Return [x, y] of the center of cell containing provided text 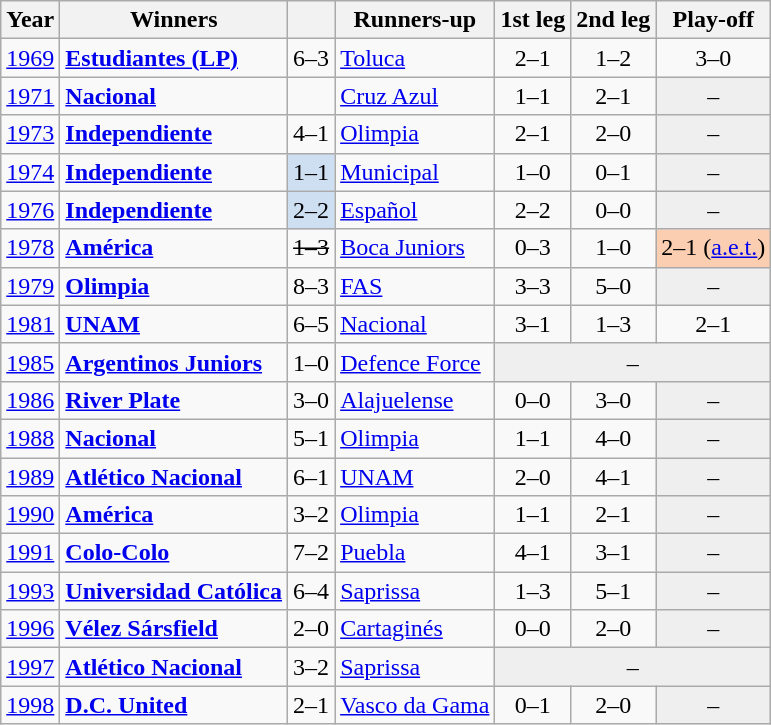
Estudiantes (LP) [174, 58]
6–4 [312, 591]
Winners [174, 20]
Colo-Colo [174, 553]
1st leg [533, 20]
1973 [30, 134]
1988 [30, 438]
3–3 [533, 286]
1971 [30, 96]
2nd leg [614, 20]
Vélez Sársfield [174, 629]
1979 [30, 286]
Argentinos Juniors [174, 362]
Municipal [415, 172]
6–5 [312, 324]
Universidad Católica [174, 591]
Year [30, 20]
Vasco da Gama [415, 705]
1996 [30, 629]
1974 [30, 172]
1981 [30, 324]
1997 [30, 667]
Puebla [415, 553]
Play-off [714, 20]
1978 [30, 248]
1993 [30, 591]
Toluca [415, 58]
1969 [30, 58]
1989 [30, 477]
Cruz Azul [415, 96]
Boca Juniors [415, 248]
6–1 [312, 477]
8–3 [312, 286]
FAS [415, 286]
6–3 [312, 58]
Cartaginés [415, 629]
1990 [30, 515]
1985 [30, 362]
5–0 [614, 286]
1986 [30, 400]
0–3 [533, 248]
Alajuelense [415, 400]
River Plate [174, 400]
Defence Force [415, 362]
2–1 (a.e.t.) [714, 248]
D.C. United [174, 705]
Español [415, 210]
1–2 [614, 58]
7–2 [312, 553]
1998 [30, 705]
1991 [30, 553]
Runners-up [415, 20]
4–0 [614, 438]
1976 [30, 210]
